Scan for the cell matching the given text and deliver its [X, Y] coordinate at center. 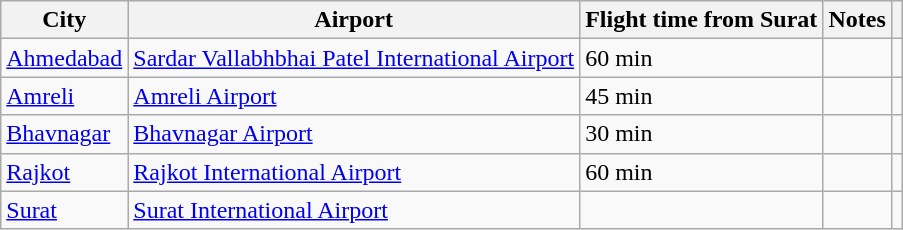
Amreli [64, 96]
30 min [702, 134]
Ahmedabad [64, 58]
City [64, 20]
Notes [857, 20]
Bhavnagar [64, 134]
Sardar Vallabhbhai Patel International Airport [354, 58]
Airport [354, 20]
Surat International Airport [354, 210]
Rajkot [64, 172]
Flight time from Surat [702, 20]
45 min [702, 96]
Bhavnagar Airport [354, 134]
Surat [64, 210]
Rajkot International Airport [354, 172]
Amreli Airport [354, 96]
